Return [X, Y] of the center of cell containing provided text 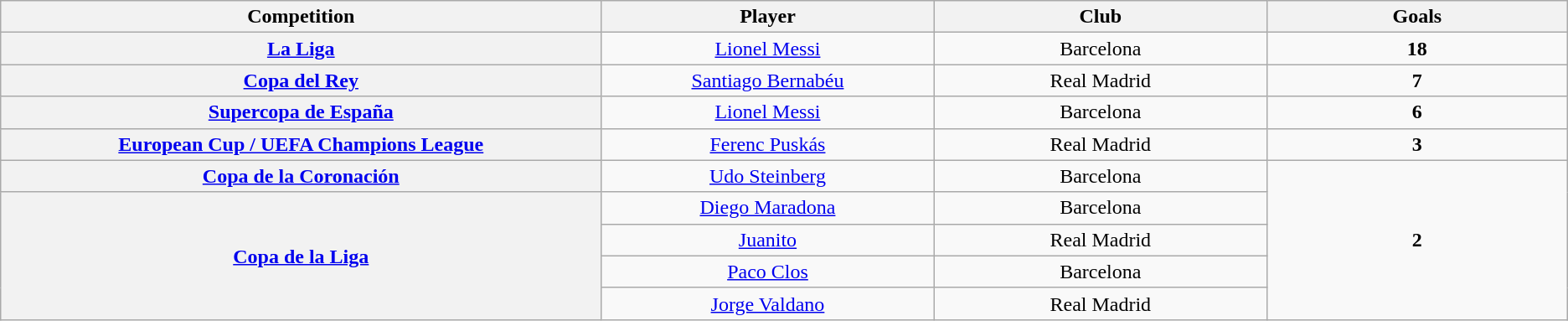
Jorge Valdano [767, 303]
Diego Maradona [767, 208]
Supercopa de España [302, 112]
6 [1417, 112]
Juanito [767, 240]
Goals [1417, 17]
3 [1417, 144]
18 [1417, 49]
European Cup / UEFA Champions League [302, 144]
Ferenc Puskás [767, 144]
2 [1417, 240]
Player [767, 17]
Santiago Bernabéu [767, 80]
Copa del Rey [302, 80]
7 [1417, 80]
Copa de la Liga [302, 256]
Copa de la Coronación [302, 176]
Club [1101, 17]
Udo Steinberg [767, 176]
La Liga [302, 49]
Paco Clos [767, 272]
Competition [302, 17]
